For the text-containing cell, return its midpoint in (x, y) coordinate format. 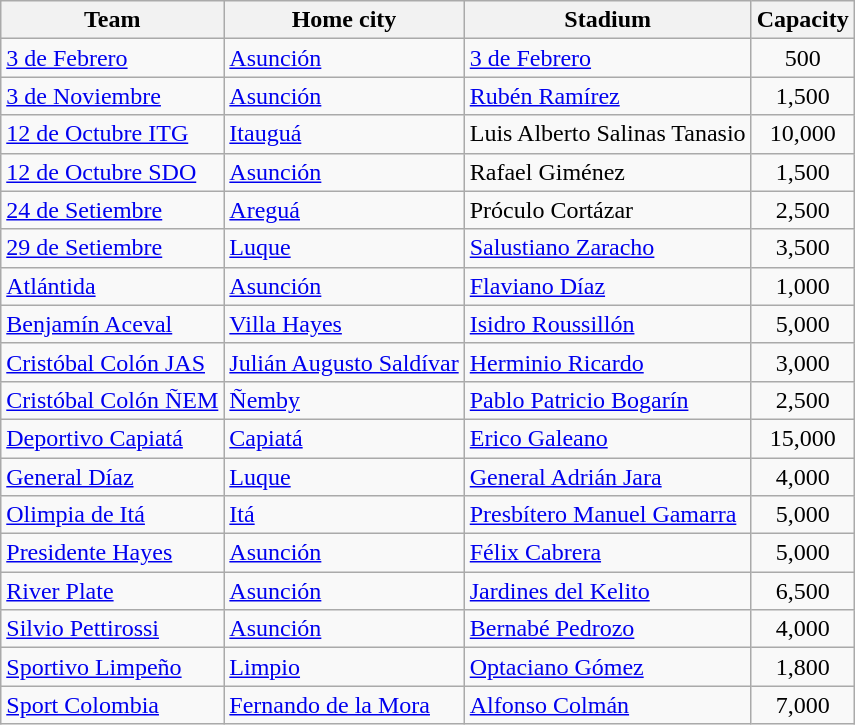
10,000 (802, 134)
500 (802, 58)
Cristóbal Colón JAS (112, 362)
7,000 (802, 705)
Herminio Ricardo (608, 362)
3,500 (802, 248)
Capacity (802, 20)
Isidro Roussillón (608, 324)
6,500 (802, 591)
Luis Alberto Salinas Tanasio (608, 134)
Salustiano Zaracho (608, 248)
Alfonso Colmán (608, 705)
Cristóbal Colón ÑEM (112, 400)
Flaviano Díaz (608, 286)
General Adrián Jara (608, 477)
Pablo Patricio Bogarín (608, 400)
Stadium (608, 20)
12 de Octubre ITG (112, 134)
1,000 (802, 286)
Olimpia de Itá (112, 515)
Presidente Hayes (112, 553)
Próculo Cortázar (608, 210)
Itauguá (344, 134)
3 de Noviembre (112, 96)
Ñemby (344, 400)
Rubén Ramírez (608, 96)
Optaciano Gómez (608, 667)
River Plate (112, 591)
Erico Galeano (608, 438)
Capiatá (344, 438)
Villa Hayes (344, 324)
Julián Augusto Saldívar (344, 362)
Presbítero Manuel Gamarra (608, 515)
Sport Colombia (112, 705)
Rafael Giménez (608, 172)
Jardines del Kelito (608, 591)
Félix Cabrera (608, 553)
Areguá (344, 210)
Bernabé Pedrozo (608, 629)
1,800 (802, 667)
Benjamín Aceval (112, 324)
3,000 (802, 362)
Team (112, 20)
Fernando de la Mora (344, 705)
15,000 (802, 438)
24 de Setiembre (112, 210)
29 de Setiembre (112, 248)
Home city (344, 20)
Atlántida (112, 286)
General Díaz (112, 477)
Sportivo Limpeño (112, 667)
Itá (344, 515)
Silvio Pettirossi (112, 629)
Deportivo Capiatá (112, 438)
12 de Octubre SDO (112, 172)
Limpio (344, 667)
